Return (X, Y) of the center of cell containing provided text 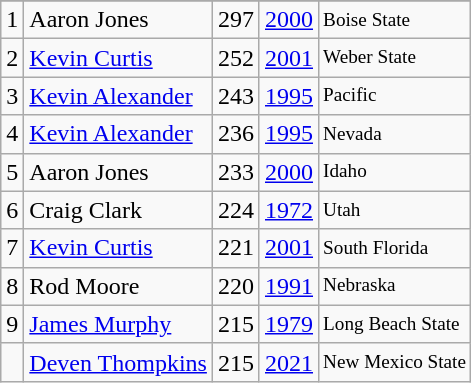
1991 (288, 286)
5 (12, 172)
233 (236, 172)
Rod Moore (118, 286)
Long Beach State (395, 324)
Idaho (395, 172)
236 (236, 134)
4 (12, 134)
Nebraska (395, 286)
297 (236, 20)
252 (236, 58)
7 (12, 248)
2 (12, 58)
6 (12, 210)
New Mexico State (395, 362)
1972 (288, 210)
Craig Clark (118, 210)
243 (236, 96)
3 (12, 96)
Nevada (395, 134)
1 (12, 20)
2021 (288, 362)
221 (236, 248)
220 (236, 286)
Weber State (395, 58)
Pacific (395, 96)
Deven Thompkins (118, 362)
1979 (288, 324)
South Florida (395, 248)
8 (12, 286)
James Murphy (118, 324)
9 (12, 324)
Boise State (395, 20)
224 (236, 210)
Utah (395, 210)
